From the cell containing the given text, extract its center point as [x, y] coordinate. 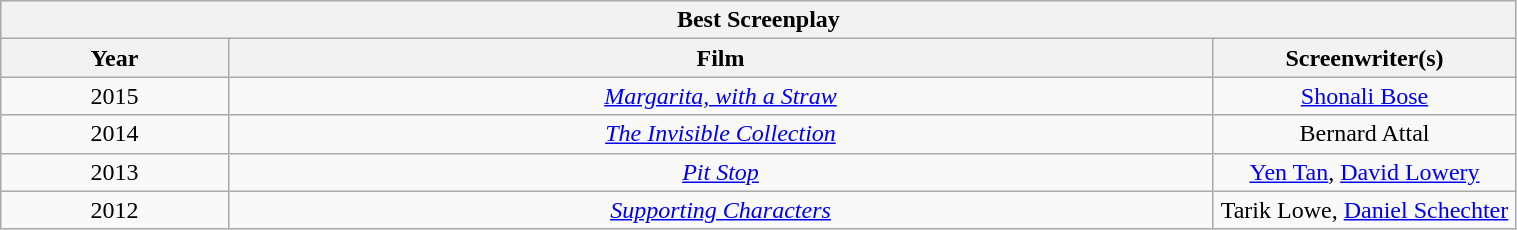
Yen Tan, David Lowery [1364, 172]
2013 [114, 172]
Tarik Lowe, Daniel Schechter [1364, 210]
Film [720, 58]
Screenwriter(s) [1364, 58]
Year [114, 58]
2012 [114, 210]
Best Screenplay [758, 20]
2015 [114, 96]
Bernard Attal [1364, 134]
Supporting Characters [720, 210]
Margarita, with a Straw [720, 96]
Pit Stop [720, 172]
2014 [114, 134]
The Invisible Collection [720, 134]
Shonali Bose [1364, 96]
